Extract the (X, Y) coordinate from the center of the cell holding the provided text.  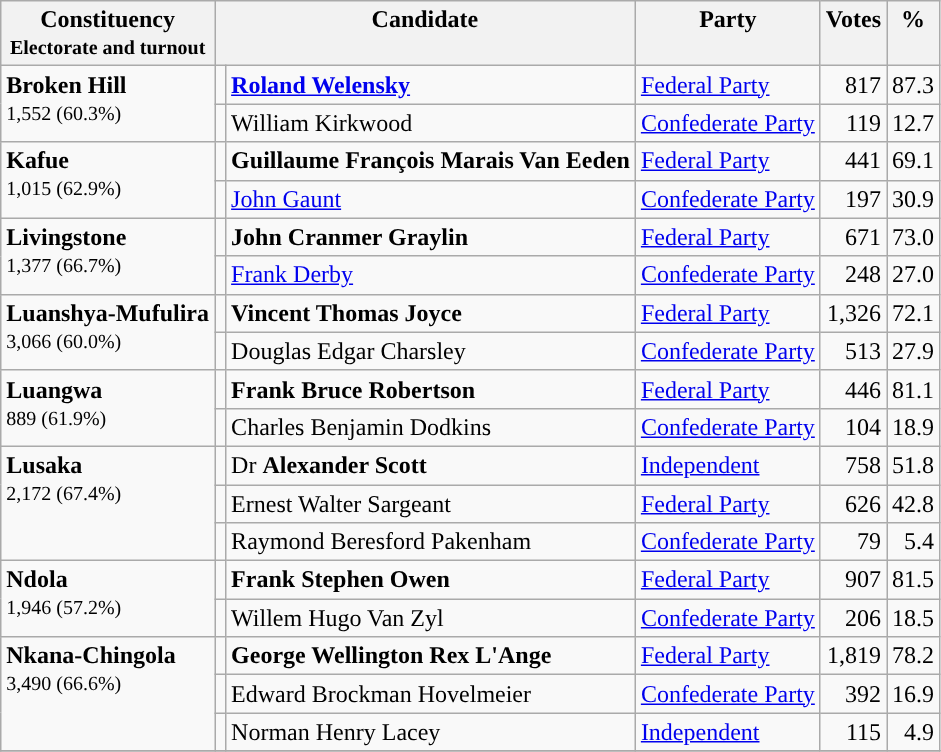
197 (853, 199)
John Gaunt (431, 199)
115 (853, 732)
Dr Alexander Scott (431, 465)
16.9 (914, 694)
79 (853, 542)
30.9 (914, 199)
907 (853, 580)
12.7 (914, 123)
Nkana-Chingola3,490 (66.6%) (108, 694)
51.8 (914, 465)
73.0 (914, 237)
Lusaka2,172 (67.4%) (108, 503)
758 (853, 465)
1,819 (853, 656)
119 (853, 123)
206 (853, 618)
Norman Henry Lacey (431, 732)
Ndola1,946 (57.2%) (108, 599)
4.9 (914, 732)
817 (853, 85)
Livingstone1,377 (66.7%) (108, 256)
Votes (853, 34)
42.8 (914, 503)
69.1 (914, 161)
626 (853, 503)
Frank Derby (431, 275)
Frank Stephen Owen (431, 580)
% (914, 34)
81.1 (914, 389)
1,326 (853, 313)
27.9 (914, 351)
72.1 (914, 313)
446 (853, 389)
Charles Benjamin Dodkins (431, 427)
Kafue1,015 (62.9%) (108, 180)
5.4 (914, 542)
18.5 (914, 618)
George Wellington Rex L'Ange (431, 656)
Willem Hugo Van Zyl (431, 618)
104 (853, 427)
Roland Welensky (431, 85)
ConstituencyElectorate and turnout (108, 34)
392 (853, 694)
Frank Bruce Robertson (431, 389)
441 (853, 161)
Edward Brockman Hovelmeier (431, 694)
Douglas Edgar Charsley (431, 351)
Broken Hill1,552 (60.3%) (108, 104)
81.5 (914, 580)
John Cranmer Graylin (431, 237)
Guillaume François Marais Van Eeden (431, 161)
Ernest Walter Sargeant (431, 503)
Candidate (426, 34)
78.2 (914, 656)
Luangwa889 (61.9%) (108, 408)
Raymond Beresford Pakenham (431, 542)
Luanshya-Mufulira3,066 (60.0%) (108, 332)
248 (853, 275)
William Kirkwood (431, 123)
513 (853, 351)
671 (853, 237)
Party (728, 34)
27.0 (914, 275)
18.9 (914, 427)
87.3 (914, 85)
Vincent Thomas Joyce (431, 313)
